Provide the (X, Y) coordinate of the cell's center where the given text is located.  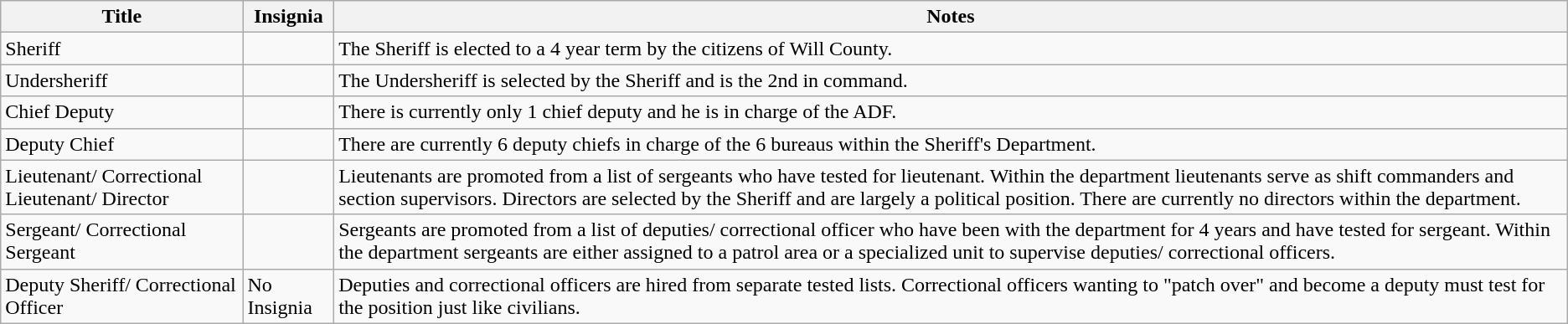
The Undersheriff is selected by the Sheriff and is the 2nd in command. (952, 80)
Sergeant/ Correctional Sergeant (122, 241)
There are currently 6 deputy chiefs in charge of the 6 bureaus within the Sheriff's Department. (952, 144)
Sheriff (122, 49)
Undersheriff (122, 80)
There is currently only 1 chief deputy and he is in charge of the ADF. (952, 112)
Insignia (288, 17)
Lieutenant/ Correctional Lieutenant/ Director (122, 188)
The Sheriff is elected to a 4 year term by the citizens of Will County. (952, 49)
Chief Deputy (122, 112)
Deputy Chief (122, 144)
Deputy Sheriff/ Correctional Officer (122, 296)
Title (122, 17)
Notes (952, 17)
No Insignia (288, 296)
